Locate the cell with the specified text and output its (x, y) center coordinate. 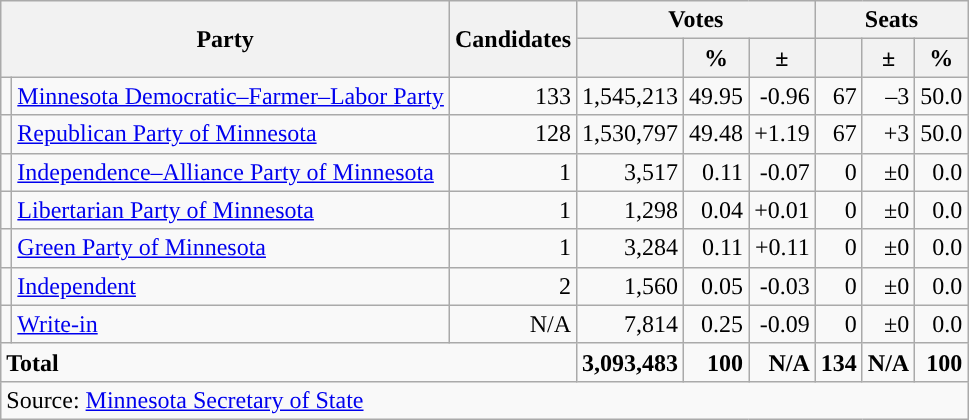
+0.11 (782, 248)
1,560 (630, 286)
0.05 (716, 286)
+1.19 (782, 134)
Seats (892, 20)
+3 (888, 134)
+0.01 (782, 210)
Minnesota Democratic–Farmer–Labor Party (231, 96)
-0.07 (782, 172)
Source: Minnesota Secretary of State (484, 400)
128 (512, 134)
49.95 (716, 96)
3,284 (630, 248)
7,814 (630, 324)
-0.03 (782, 286)
3,517 (630, 172)
Green Party of Minnesota (231, 248)
Votes (696, 20)
0.04 (716, 210)
133 (512, 96)
49.48 (716, 134)
–3 (888, 96)
1,298 (630, 210)
3,093,483 (630, 362)
Independence–Alliance Party of Minnesota (231, 172)
1,530,797 (630, 134)
1,545,213 (630, 96)
Total (289, 362)
0.25 (716, 324)
Libertarian Party of Minnesota (231, 210)
Independent (231, 286)
Party (226, 39)
2 (512, 286)
Candidates (512, 39)
Republican Party of Minnesota (231, 134)
-0.09 (782, 324)
Write-in (231, 324)
134 (838, 362)
-0.96 (782, 96)
